Determine the [X, Y] coordinate at the center of the cell enclosing the given text.  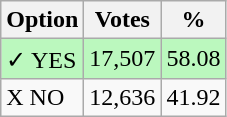
✓ YES [42, 59]
% [194, 20]
12,636 [122, 97]
Option [42, 20]
58.08 [194, 59]
Votes [122, 20]
41.92 [194, 97]
X NO [42, 97]
17,507 [122, 59]
